Detect which cell encompasses the target text, then output its (X, Y) center coordinate. 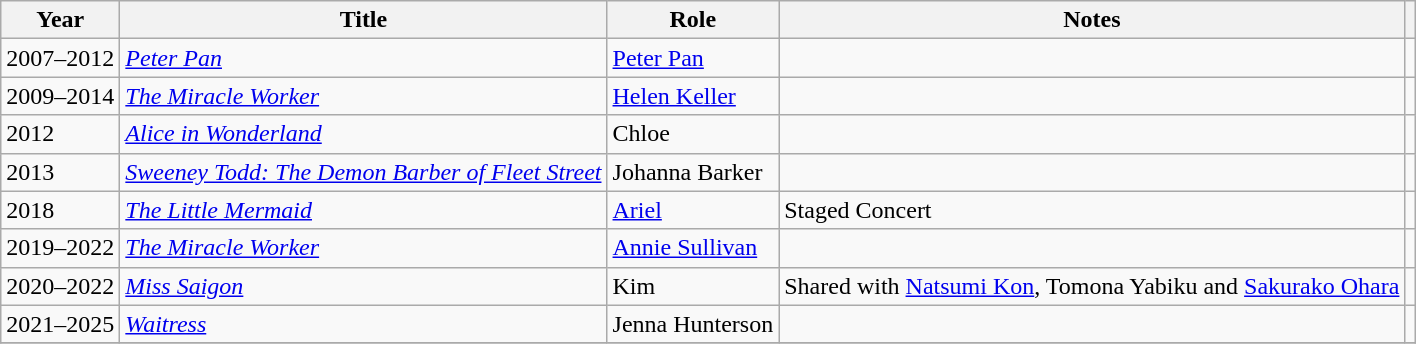
Staged Concert (1092, 210)
Title (364, 20)
2007–2012 (60, 58)
The Little Mermaid (364, 210)
Jenna Hunterson (693, 324)
Alice in Wonderland (364, 134)
2013 (60, 172)
Ariel (693, 210)
Sweeney Todd: The Demon Barber of Fleet Street (364, 172)
2020–2022 (60, 286)
2018 (60, 210)
2009–2014 (60, 96)
2019–2022 (60, 248)
Year (60, 20)
Kim (693, 286)
2021–2025 (60, 324)
2012 (60, 134)
Helen Keller (693, 96)
Annie Sullivan (693, 248)
Waitress (364, 324)
Notes (1092, 20)
Chloe (693, 134)
Shared with Natsumi Kon, Tomona Yabiku and Sakurako Ohara (1092, 286)
Johanna Barker (693, 172)
Role (693, 20)
Miss Saigon (364, 286)
